Identify which cell holds the provided text, then report its [X, Y] central coordinate. 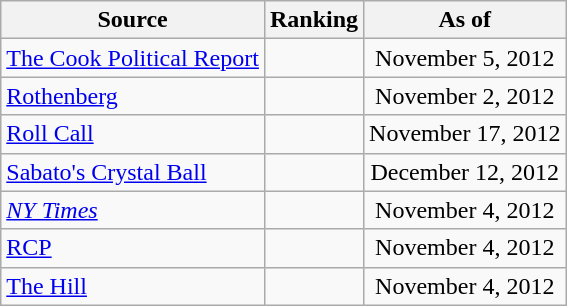
December 12, 2012 [465, 172]
The Hill [133, 286]
Rothenberg [133, 96]
The Cook Political Report [133, 58]
Roll Call [133, 134]
Sabato's Crystal Ball [133, 172]
Source [133, 20]
RCP [133, 248]
November 5, 2012 [465, 58]
Ranking [314, 20]
NY Times [133, 210]
November 2, 2012 [465, 96]
As of [465, 20]
November 17, 2012 [465, 134]
